Determine the [x, y] coordinate at the center of the cell enclosing the given text.  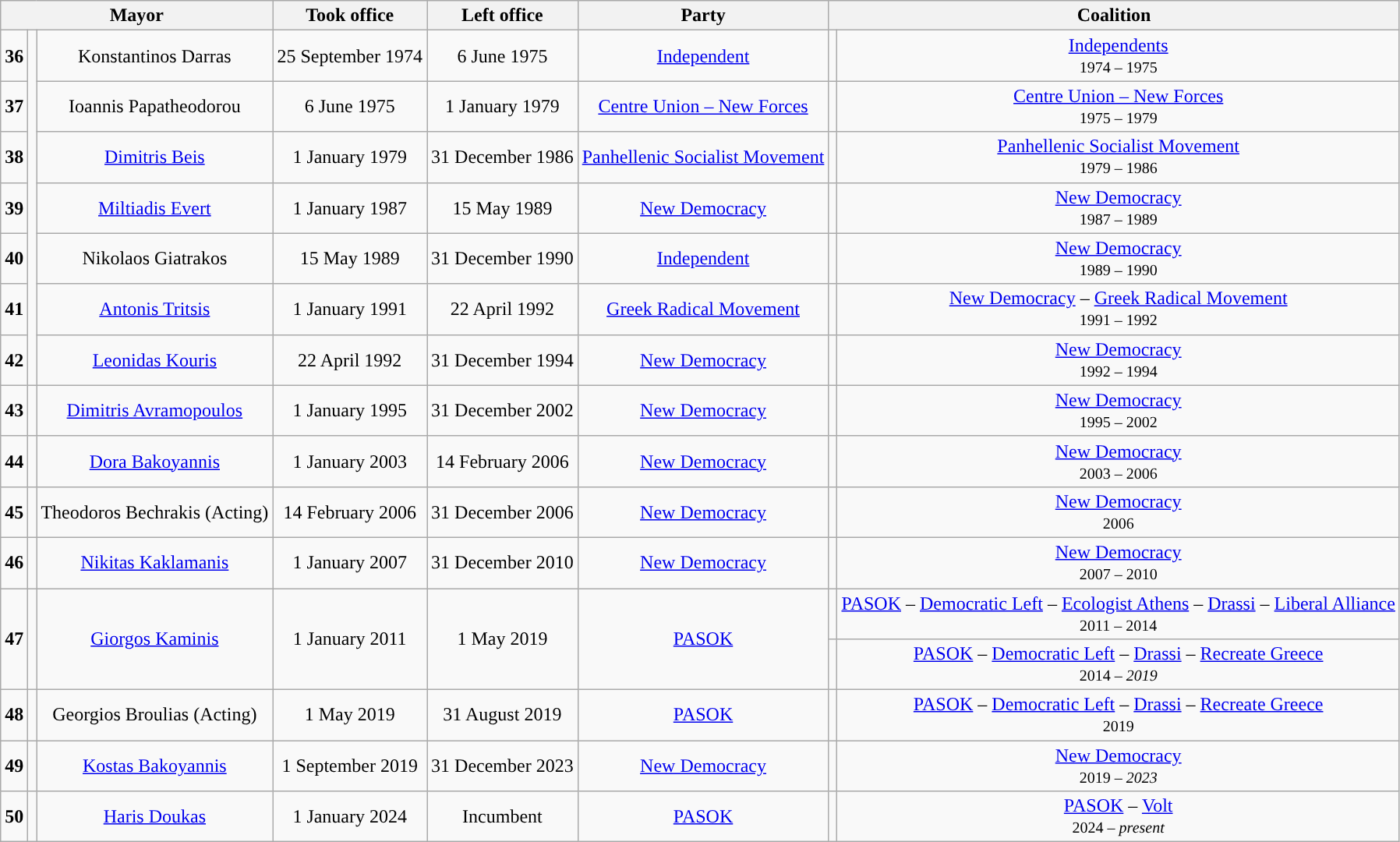
1 January 1987 [350, 207]
Centre Union – New Forces 1975 – 1979 [1118, 106]
48 [14, 716]
25 September 1974 [350, 56]
New Democracy 2019 – 2023 [1118, 766]
31 December 2010 [503, 563]
Nikitas Kaklamanis [154, 563]
Georgios Broulias (Acting) [154, 716]
47 [14, 639]
50 [14, 817]
Party [703, 16]
Dimitris Beis [154, 157]
New Democracy 2003 – 2006 [1118, 462]
Took office [350, 16]
New Democracy 1987 – 1989 [1118, 207]
31 December 1990 [503, 259]
41 [14, 309]
PASOK – Democratic Left – Ecologist Athens – Drassi – Liberal Alliance 2011 – 2014 [1118, 613]
31 December 1994 [503, 360]
Centre Union – New Forces [703, 106]
1 January 2007 [350, 563]
1 January 2011 [350, 639]
New Democracy 1992 – 1994 [1118, 360]
Dimitris Avramopoulos [154, 410]
Panhellenic Socialist Movement [703, 157]
45 [14, 511]
31 December 2023 [503, 766]
New Democracy 2006 [1118, 511]
PASOK – Volt 2024 – present [1118, 817]
New Democracy – Greek Radical Movement 1991 – 1992 [1118, 309]
Haris Doukas [154, 817]
Incumbent [503, 817]
PASOK – Democratic Left – Drassi – Recreate Greece 2014 – 2019 [1118, 664]
42 [14, 360]
New Democracy 1989 – 1990 [1118, 259]
38 [14, 157]
Dora Bakoyannis [154, 462]
43 [14, 410]
31 December 2006 [503, 511]
40 [14, 259]
31 December 2002 [503, 410]
Kostas Bakoyannis [154, 766]
1 January 2003 [350, 462]
49 [14, 766]
Ioannis Papatheodorou [154, 106]
New Democracy 2007 – 2010 [1118, 563]
44 [14, 462]
Miltiadis Evert [154, 207]
37 [14, 106]
Nikolaos Giatrakos [154, 259]
Left office [503, 16]
Theodoros Bechrakis (Acting) [154, 511]
Giorgos Kaminis [154, 639]
46 [14, 563]
31 August 2019 [503, 716]
Antonis Tritsis [154, 309]
Leonidas Kouris [154, 360]
31 December 1986 [503, 157]
1 January 1991 [350, 309]
PASOK – Democratic Left – Drassi – Recreate Greece 2019 [1118, 716]
New Democracy 1995 – 2002 [1118, 410]
Panhellenic Socialist Movement 1979 – 1986 [1118, 157]
Greek Radical Movement [703, 309]
39 [14, 207]
1 January 1995 [350, 410]
Mayor [137, 16]
Coalition [1114, 16]
1 January 2024 [350, 817]
Konstantinos Darras [154, 56]
36 [14, 56]
Independents 1974 – 1975 [1118, 56]
1 September 2019 [350, 766]
